Determine the (x, y) coordinate at the center of the cell enclosing the given text.  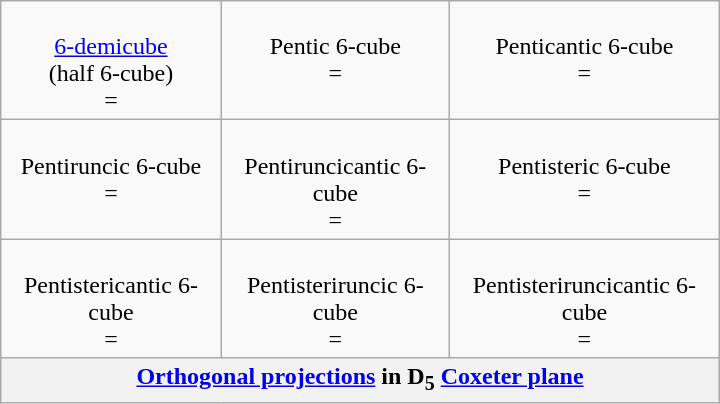
Pentistericantic 6-cube = (111, 298)
Penticantic 6-cube = (585, 60)
Pentisteriruncicantic 6-cube = (585, 298)
6-demicube(half 6-cube) = (111, 60)
Pentisteric 6-cube = (585, 180)
Pentic 6-cube = (335, 60)
Orthogonal projections in D5 Coxeter plane (360, 380)
Pentiruncicantic 6-cube = (335, 180)
Pentisteriruncic 6-cube = (335, 298)
Pentiruncic 6-cube = (111, 180)
